Pinpoint the cell where the given text exists, returning its (x, y) midpoint coordinate. 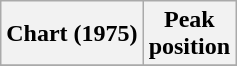
Peakposition (189, 34)
Chart (1975) (72, 34)
